Detect which cell encompasses the target text, then output its (X, Y) center coordinate. 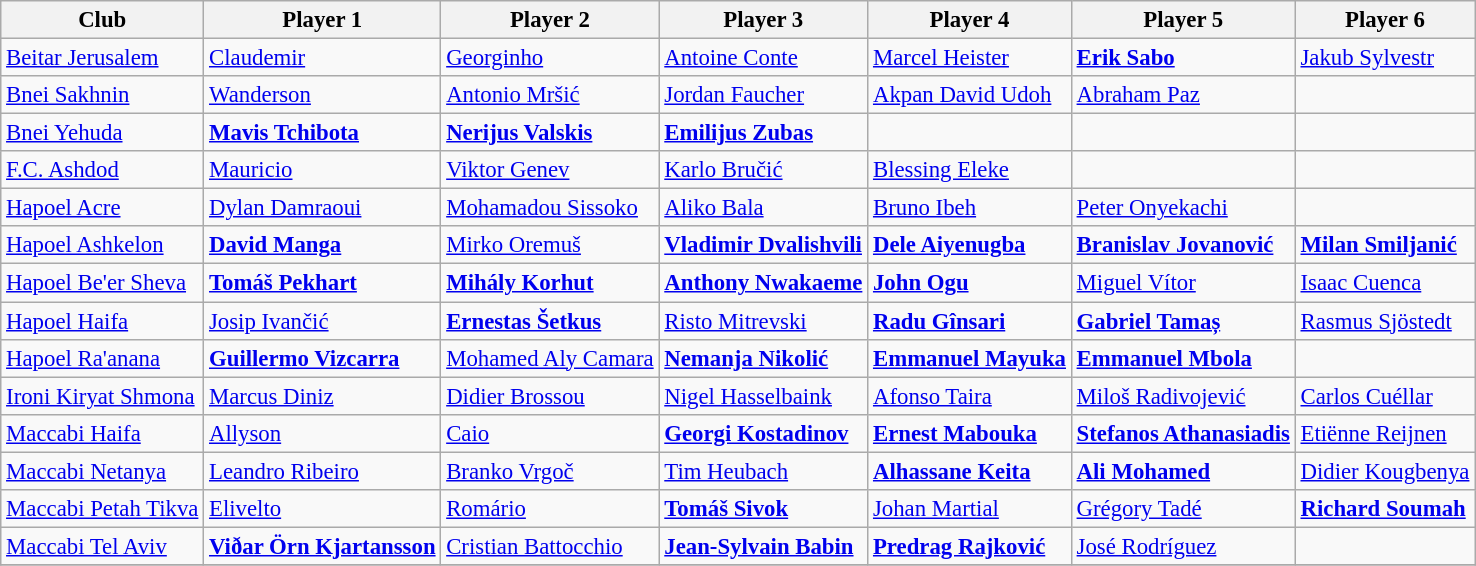
Maccabi Tel Aviv (102, 546)
Grégory Tadé (1183, 509)
David Manga (322, 245)
Gabriel Tamaș (1183, 321)
Nigel Hasselbaink (764, 396)
Tim Heubach (764, 471)
Ernestas Šetkus (550, 321)
Marcel Heister (970, 58)
Georgi Kostadinov (764, 433)
Viðar Örn Kjartansson (322, 546)
Ali Mohamed (1183, 471)
Etiënne Reijnen (1385, 433)
Mirko Oremuš (550, 245)
Bruno Ibeh (970, 208)
Leandro Ribeiro (322, 471)
Antonio Mršić (550, 95)
Vladimir Dvalishvili (764, 245)
Emilijus Zubas (764, 133)
Anthony Nwakaeme (764, 283)
Hapoel Be'er Sheva (102, 283)
Peter Onyekachi (1183, 208)
Hapoel Acre (102, 208)
Hapoel Haifa (102, 321)
Mohamadou Sissoko (550, 208)
Player 4 (970, 20)
Player 5 (1183, 20)
Risto Mitrevski (764, 321)
Milan Smiljanić (1385, 245)
Bnei Sakhnin (102, 95)
Dylan Damraoui (322, 208)
Marcus Diniz (322, 396)
Player 6 (1385, 20)
Radu Gînsari (970, 321)
Jordan Faucher (764, 95)
Karlo Bručić (764, 170)
Allyson (322, 433)
Mihály Korhut (550, 283)
Maccabi Haifa (102, 433)
Didier Brossou (550, 396)
Emmanuel Mbola (1183, 358)
Akpan David Udoh (970, 95)
Player 1 (322, 20)
Maccabi Petah Tikva (102, 509)
Josip Ivančić (322, 321)
Claudemir (322, 58)
Miloš Radivojević (1183, 396)
Tomáš Sivok (764, 509)
Club (102, 20)
Carlos Cuéllar (1385, 396)
Romário (550, 509)
Johan Martial (970, 509)
Didier Kougbenya (1385, 471)
Maccabi Netanya (102, 471)
Abraham Paz (1183, 95)
Beitar Jerusalem (102, 58)
Antoine Conte (764, 58)
Rasmus Sjöstedt (1385, 321)
Wanderson (322, 95)
Elivelto (322, 509)
Aliko Bala (764, 208)
Branko Vrgoč (550, 471)
Ernest Mabouka (970, 433)
Hapoel Ra'anana (102, 358)
Isaac Cuenca (1385, 283)
Dele Aiyenugba (970, 245)
Erik Sabo (1183, 58)
Mavis Tchibota (322, 133)
Caio (550, 433)
Emmanuel Mayuka (970, 358)
Alhassane Keita (970, 471)
Branislav Jovanović (1183, 245)
Afonso Taira (970, 396)
Mohamed Aly Camara (550, 358)
Blessing Eleke (970, 170)
Stefanos Athanasiadis (1183, 433)
Nerijus Valskis (550, 133)
Mauricio (322, 170)
Viktor Genev (550, 170)
Bnei Yehuda (102, 133)
John Ogu (970, 283)
Georginho (550, 58)
José Rodríguez (1183, 546)
Nemanja Nikolić (764, 358)
Hapoel Ashkelon (102, 245)
Tomáš Pekhart (322, 283)
Jean-Sylvain Babin (764, 546)
Ironi Kiryat Shmona (102, 396)
Player 2 (550, 20)
Guillermo Vizcarra (322, 358)
F.C. Ashdod (102, 170)
Predrag Rajković (970, 546)
Cristian Battocchio (550, 546)
Player 3 (764, 20)
Richard Soumah (1385, 509)
Miguel Vítor (1183, 283)
Jakub Sylvestr (1385, 58)
